Locate the cell with the specified text and output its [x, y] center coordinate. 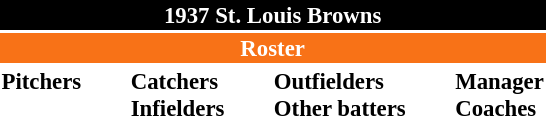
1937 St. Louis Browns [272, 15]
Roster [272, 48]
